Locate the cell with the specified text and output its [X, Y] center coordinate. 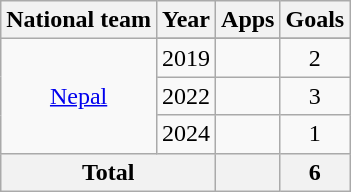
Year [186, 20]
Total [108, 172]
6 [315, 172]
2019 [186, 58]
National team [79, 20]
3 [315, 96]
2 [315, 58]
2024 [186, 134]
1 [315, 134]
Nepal [79, 96]
Goals [315, 20]
Apps [248, 20]
2022 [186, 96]
